Scan for the cell matching the given text and deliver its (x, y) coordinate at center. 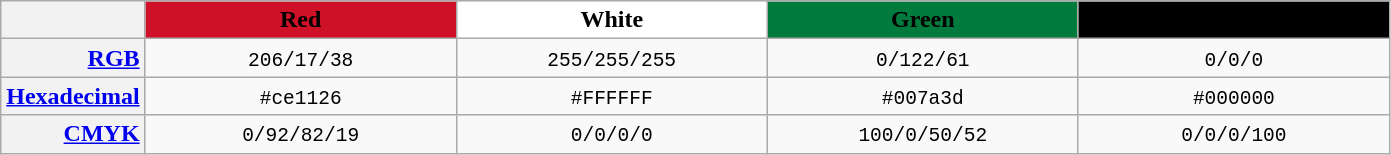
0/0/0/100 (1234, 134)
#ce1126 (300, 96)
0/122/61 (922, 58)
#007a3d (922, 96)
Green (922, 20)
0/0/0 (1234, 58)
100/0/50/52 (922, 134)
Black (1234, 20)
255/255/255 (612, 58)
206/17/38 (300, 58)
Red (300, 20)
RGB (73, 58)
0/0/0/0 (612, 134)
#000000 (1234, 96)
Hexadecimal (73, 96)
#FFFFFF (612, 96)
CMYK (73, 134)
White (612, 20)
0/92/82/19 (300, 134)
